Capture the cell that displays the provided text and extract its [x, y] central coordinate. 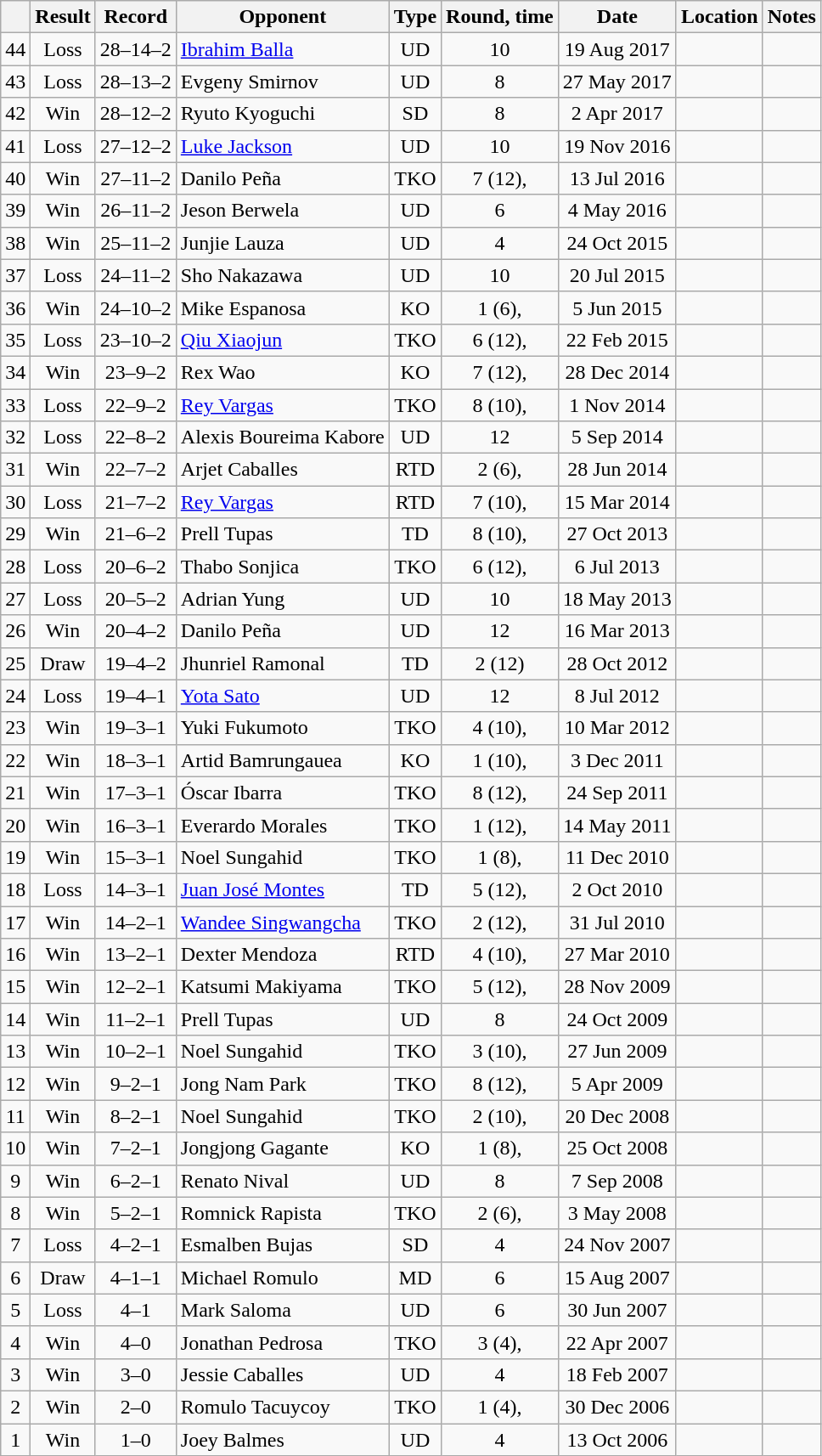
39 [15, 211]
3 [15, 1374]
7–2–1 [136, 1148]
27 Jun 2009 [616, 1052]
1 (10), [500, 760]
28 [15, 567]
22–7–2 [136, 470]
3 May 2008 [616, 1213]
Óscar Ibarra [282, 793]
25 [15, 663]
17 [15, 922]
Jongjong Gagante [282, 1148]
Joey Balmes [282, 1440]
22–8–2 [136, 437]
7 [15, 1245]
Jong Nam Park [282, 1084]
18–3–1 [136, 760]
24 Oct 2009 [616, 1019]
27 [15, 599]
36 [15, 308]
Esmalben Bujas [282, 1245]
30 [15, 502]
Ibrahim Balla [282, 49]
Juan José Montes [282, 889]
22 Feb 2015 [616, 340]
25–11–2 [136, 243]
Artid Bamrungauea [282, 760]
Adrian Yung [282, 599]
Jonathan Pedrosa [282, 1342]
20 [15, 825]
21 [15, 793]
27 May 2017 [616, 82]
2 (12) [500, 663]
43 [15, 82]
7 (10), [500, 502]
42 [15, 114]
16 [15, 955]
14 [15, 1019]
29 [15, 534]
Mike Espanosa [282, 308]
1–0 [136, 1440]
5 [15, 1310]
4 May 2016 [616, 211]
28 Jun 2014 [616, 470]
4–2–1 [136, 1245]
Qiu Xiaojun [282, 340]
23–9–2 [136, 372]
Result [63, 17]
1 (4), [500, 1407]
10–2–1 [136, 1052]
8–2–1 [136, 1116]
9–2–1 [136, 1084]
11 Dec 2010 [616, 857]
Evgeny Smirnov [282, 82]
44 [15, 49]
22 [15, 760]
Notes [791, 17]
27 Oct 2013 [616, 534]
15 Mar 2014 [616, 502]
18 May 2013 [616, 599]
1 (12), [500, 825]
13 Jul 2016 [616, 178]
13 [15, 1052]
Sho Nakazawa [282, 275]
20 Dec 2008 [616, 1116]
19 [15, 857]
19 Aug 2017 [616, 49]
41 [15, 146]
Yuki Fukumoto [282, 728]
11 [15, 1116]
30 Dec 2006 [616, 1407]
19–4–1 [136, 696]
2 Apr 2017 [616, 114]
28–14–2 [136, 49]
19–3–1 [136, 728]
8 Jul 2012 [616, 696]
Alexis Boureima Kabore [282, 437]
2 (10), [500, 1116]
31 Jul 2010 [616, 922]
2–0 [136, 1407]
Romnick Rapista [282, 1213]
34 [15, 372]
15–3–1 [136, 857]
7 Sep 2008 [616, 1181]
2 (12), [500, 922]
15 Aug 2007 [616, 1278]
27 Mar 2010 [616, 955]
Record [136, 17]
33 [15, 405]
24–10–2 [136, 308]
1 Nov 2014 [616, 405]
18 Feb 2007 [616, 1374]
Ryuto Kyoguchi [282, 114]
4–1 [136, 1310]
Arjet Caballes [282, 470]
18 [15, 889]
9 [15, 1181]
Luke Jackson [282, 146]
Wandee Singwangcha [282, 922]
Michael Romulo [282, 1278]
Opponent [282, 17]
23–10–2 [136, 340]
19 Nov 2016 [616, 146]
31 [15, 470]
1 (6), [500, 308]
22 Apr 2007 [616, 1342]
16 Mar 2013 [616, 631]
12–2–1 [136, 987]
20–4–2 [136, 631]
6–2–1 [136, 1181]
Jeson Berwela [282, 211]
21–6–2 [136, 534]
24 [15, 696]
4–1–1 [136, 1278]
21–7–2 [136, 502]
28 Nov 2009 [616, 987]
35 [15, 340]
1 [15, 1440]
28 Dec 2014 [616, 372]
Romulo Tacuycoy [282, 1407]
Jhunriel Ramonal [282, 663]
Katsumi Makiyama [282, 987]
14–3–1 [136, 889]
38 [15, 243]
10 Mar 2012 [616, 728]
3 (4), [500, 1342]
Date [616, 17]
24 Oct 2015 [616, 243]
17–3–1 [136, 793]
2 [15, 1407]
Renato Nival [282, 1181]
20–5–2 [136, 599]
2 Oct 2010 [616, 889]
Everardo Morales [282, 825]
Rex Wao [282, 372]
24–11–2 [136, 275]
Type [414, 17]
25 Oct 2008 [616, 1148]
27–12–2 [136, 146]
MD [414, 1278]
Jessie Caballes [282, 1374]
28 Oct 2012 [616, 663]
24 Nov 2007 [616, 1245]
5 Apr 2009 [616, 1084]
20 Jul 2015 [616, 275]
4–0 [136, 1342]
13 Oct 2006 [616, 1440]
37 [15, 275]
3 Dec 2011 [616, 760]
40 [15, 178]
28–12–2 [136, 114]
Mark Saloma [282, 1310]
Junjie Lauza [282, 243]
28–13–2 [136, 82]
14 May 2011 [616, 825]
5–2–1 [136, 1213]
22–9–2 [136, 405]
16–3–1 [136, 825]
Thabo Sonjica [282, 567]
27–11–2 [136, 178]
6 Jul 2013 [616, 567]
30 Jun 2007 [616, 1310]
23 [15, 728]
Location [719, 17]
13–2–1 [136, 955]
3 (10), [500, 1052]
Round, time [500, 17]
26 [15, 631]
26–11–2 [136, 211]
11–2–1 [136, 1019]
3–0 [136, 1374]
20–6–2 [136, 567]
Yota Sato [282, 696]
14–2–1 [136, 922]
Dexter Mendoza [282, 955]
5 Jun 2015 [616, 308]
24 Sep 2011 [616, 793]
32 [15, 437]
5 Sep 2014 [616, 437]
19–4–2 [136, 663]
15 [15, 987]
